Determine the (x, y) coordinate at the center of the cell enclosing the given text.  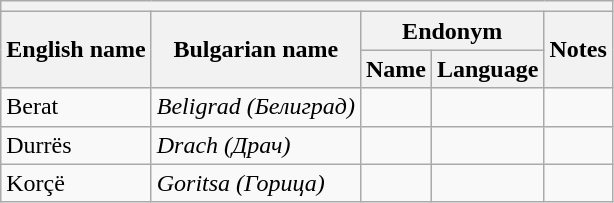
Endonym (452, 31)
Beligrad (Белиград) (256, 107)
Goritsa (Горица) (256, 183)
Bulgarian name (256, 50)
Name (396, 69)
Korçë (76, 183)
Language (487, 69)
English name (76, 50)
Berat (76, 107)
Notes (578, 50)
Durrës (76, 145)
Drach (Драч) (256, 145)
